Return the [x, y] coordinate for the center point of the cell that contains the specified text.  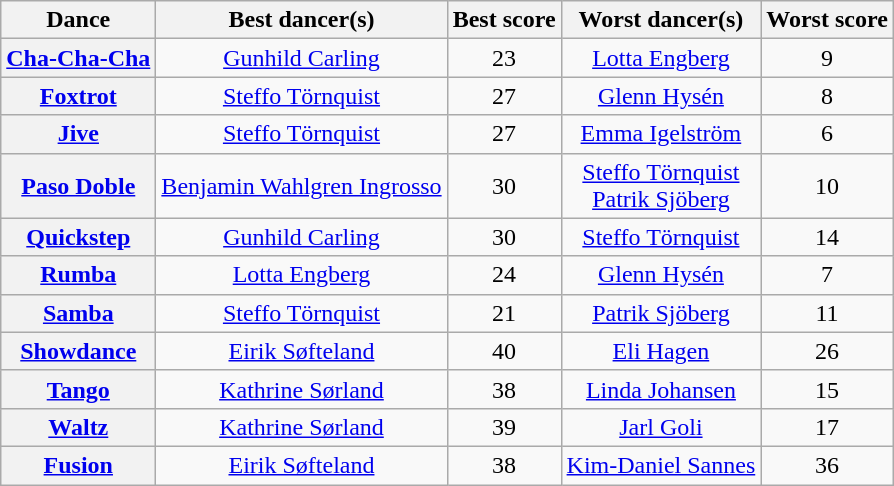
14 [828, 237]
Quickstep [78, 237]
Emma Igelström [661, 134]
Dance [78, 20]
Best score [504, 20]
Tango [78, 389]
Rumba [78, 275]
Paso Doble [78, 186]
Fusion [78, 465]
Benjamin Wahlgren Ingrosso [302, 186]
15 [828, 389]
Kim-Daniel Sannes [661, 465]
Showdance [78, 351]
Best dancer(s) [302, 20]
Waltz [78, 427]
Cha-Cha-Cha [78, 58]
Jarl Goli [661, 427]
39 [504, 427]
17 [828, 427]
Foxtrot [78, 96]
7 [828, 275]
8 [828, 96]
10 [828, 186]
36 [828, 465]
Steffo TörnquistPatrik Sjöberg [661, 186]
26 [828, 351]
21 [504, 313]
Patrik Sjöberg [661, 313]
23 [504, 58]
Linda Johansen [661, 389]
6 [828, 134]
Jive [78, 134]
Worst dancer(s) [661, 20]
24 [504, 275]
Eli Hagen [661, 351]
Worst score [828, 20]
9 [828, 58]
Samba [78, 313]
40 [504, 351]
11 [828, 313]
